For the text-containing cell, return its midpoint in (x, y) coordinate format. 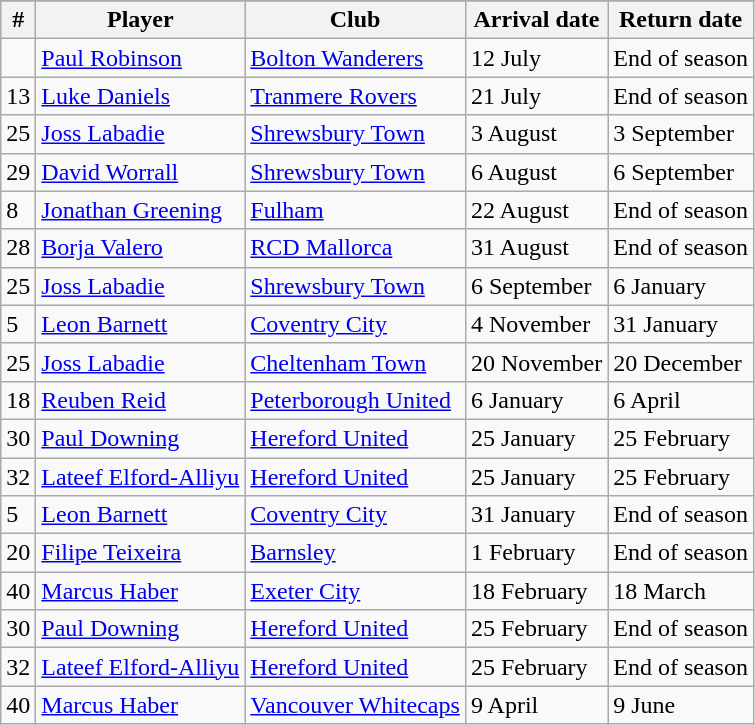
20 December (681, 362)
22 August (536, 210)
Filipe Teixeira (140, 553)
21 July (536, 96)
20 (18, 553)
28 (18, 248)
Peterborough United (356, 400)
Player (140, 20)
David Worrall (140, 172)
4 November (536, 324)
13 (18, 96)
18 March (681, 591)
# (18, 20)
Fulham (356, 210)
Club (356, 20)
29 (18, 172)
Barnsley (356, 553)
12 July (536, 58)
3 August (536, 134)
Jonathan Greening (140, 210)
Paul Robinson (140, 58)
Vancouver Whitecaps (356, 705)
20 November (536, 362)
3 September (681, 134)
Return date (681, 20)
RCD Mallorca (356, 248)
6 April (681, 400)
18 (18, 400)
Cheltenham Town (356, 362)
31 August (536, 248)
6 August (536, 172)
Arrival date (536, 20)
1 February (536, 553)
Reuben Reid (140, 400)
Tranmere Rovers (356, 96)
Luke Daniels (140, 96)
9 April (536, 705)
18 February (536, 591)
8 (18, 210)
Borja Valero (140, 248)
Bolton Wanderers (356, 58)
9 June (681, 705)
Exeter City (356, 591)
